Extract the [x, y] coordinate from the center of the cell holding the provided text.  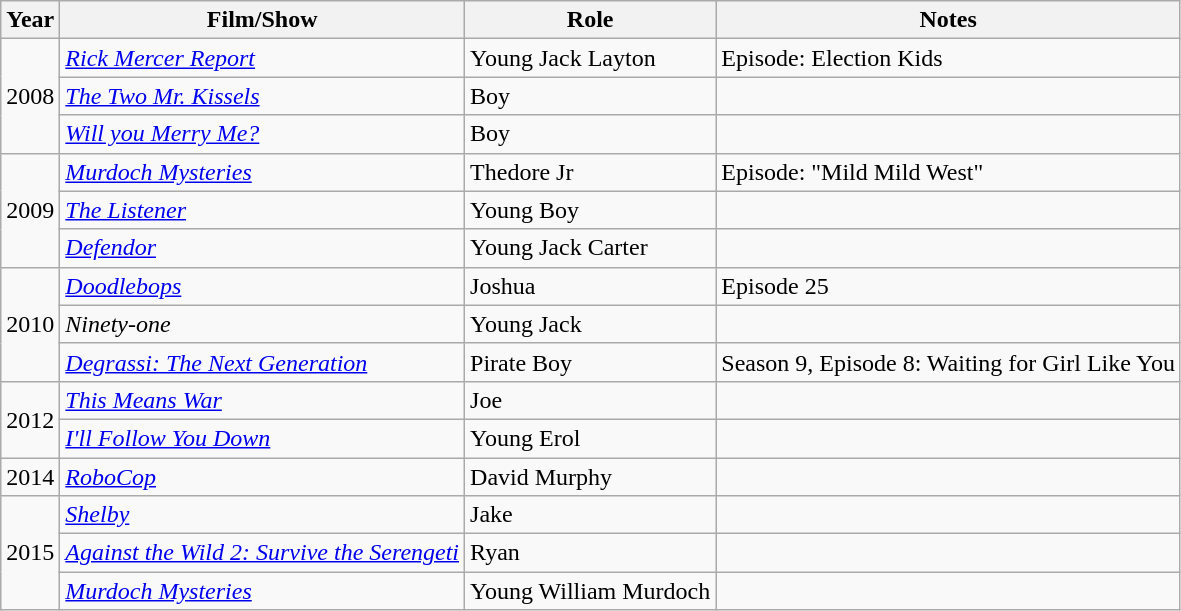
The Two Mr. Kissels [262, 96]
Episode: "Mild Mild West" [948, 172]
RoboCop [262, 477]
Joe [590, 400]
2014 [30, 477]
Against the Wild 2: Survive the Serengeti [262, 553]
The Listener [262, 210]
Episode: Election Kids [948, 58]
Jake [590, 515]
Pirate Boy [590, 362]
Young Jack [590, 324]
2008 [30, 96]
2015 [30, 553]
Joshua [590, 286]
Will you Merry Me? [262, 134]
2009 [30, 210]
Thedore Jr [590, 172]
This Means War [262, 400]
Doodlebops [262, 286]
Notes [948, 20]
Role [590, 20]
Rick Mercer Report [262, 58]
Ryan [590, 553]
Young Jack Carter [590, 248]
2012 [30, 419]
Young Jack Layton [590, 58]
Shelby [262, 515]
Young Boy [590, 210]
Episode 25 [948, 286]
Year [30, 20]
Season 9, Episode 8: Waiting for Girl Like You [948, 362]
Degrassi: The Next Generation [262, 362]
David Murphy [590, 477]
Young Erol [590, 438]
Young William Murdoch [590, 591]
Ninety-one [262, 324]
Defendor [262, 248]
2010 [30, 324]
I'll Follow You Down [262, 438]
Film/Show [262, 20]
